Output the [X, Y] coordinate of the center of the cell containing the given text.  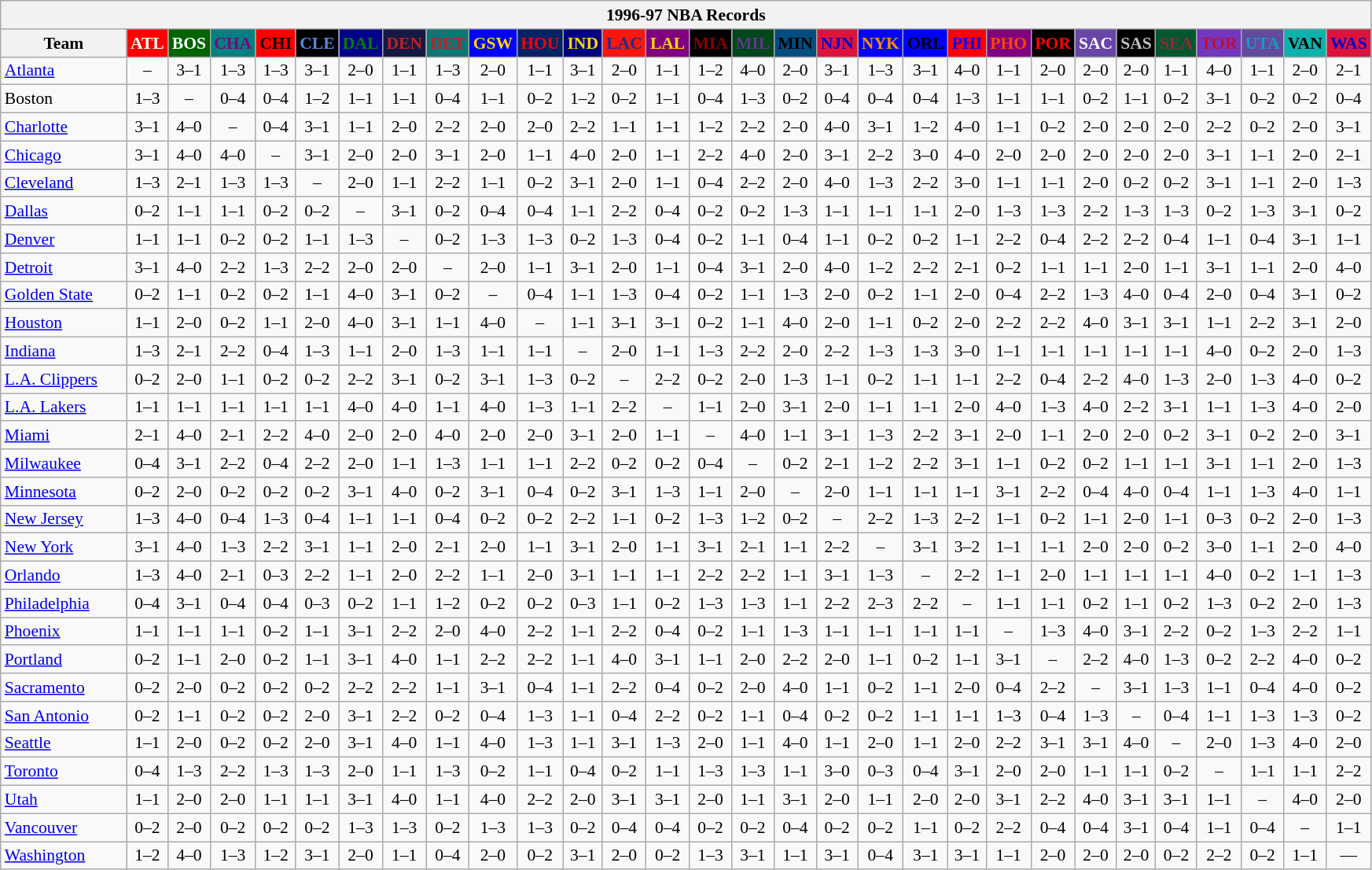
GSW [494, 43]
PHI [967, 43]
CHA [233, 43]
DAL [361, 43]
L.A. Lakers [64, 407]
Denver [64, 239]
Utah [64, 800]
3–2 [967, 547]
DEN [404, 43]
Philadelphia [64, 603]
Milwaukee [64, 463]
Dallas [64, 212]
MIN [795, 43]
NYK [881, 43]
LAL [668, 43]
WAS [1349, 43]
Washington [64, 856]
POR [1053, 43]
Boston [64, 99]
Golden State [64, 295]
New Jersey [64, 519]
Phoenix [64, 632]
Atlanta [64, 71]
HOU [539, 43]
Sacramento [64, 688]
Cleveland [64, 183]
Miami [64, 436]
DET [448, 43]
SAS [1136, 43]
ATL [148, 43]
— [1349, 856]
MIL [753, 43]
LAC [624, 43]
Minnesota [64, 492]
VAN [1305, 43]
ORL [926, 43]
BOS [189, 43]
1996-97 NBA Records [686, 15]
TOR [1219, 43]
SEA [1176, 43]
Vancouver [64, 828]
CHI [275, 43]
IND [583, 43]
Charlotte [64, 127]
MIA [710, 43]
CLE [318, 43]
Orlando [64, 576]
L.A. Clippers [64, 379]
SAC [1096, 43]
Houston [64, 323]
Toronto [64, 772]
PHO [1008, 43]
New York [64, 547]
Detroit [64, 267]
Seattle [64, 743]
Portland [64, 660]
San Antonio [64, 716]
Indiana [64, 352]
UTA [1263, 43]
Chicago [64, 155]
Team [64, 43]
2–3 [881, 603]
NJN [837, 43]
